For the text-containing cell, return its midpoint in [X, Y] coordinate format. 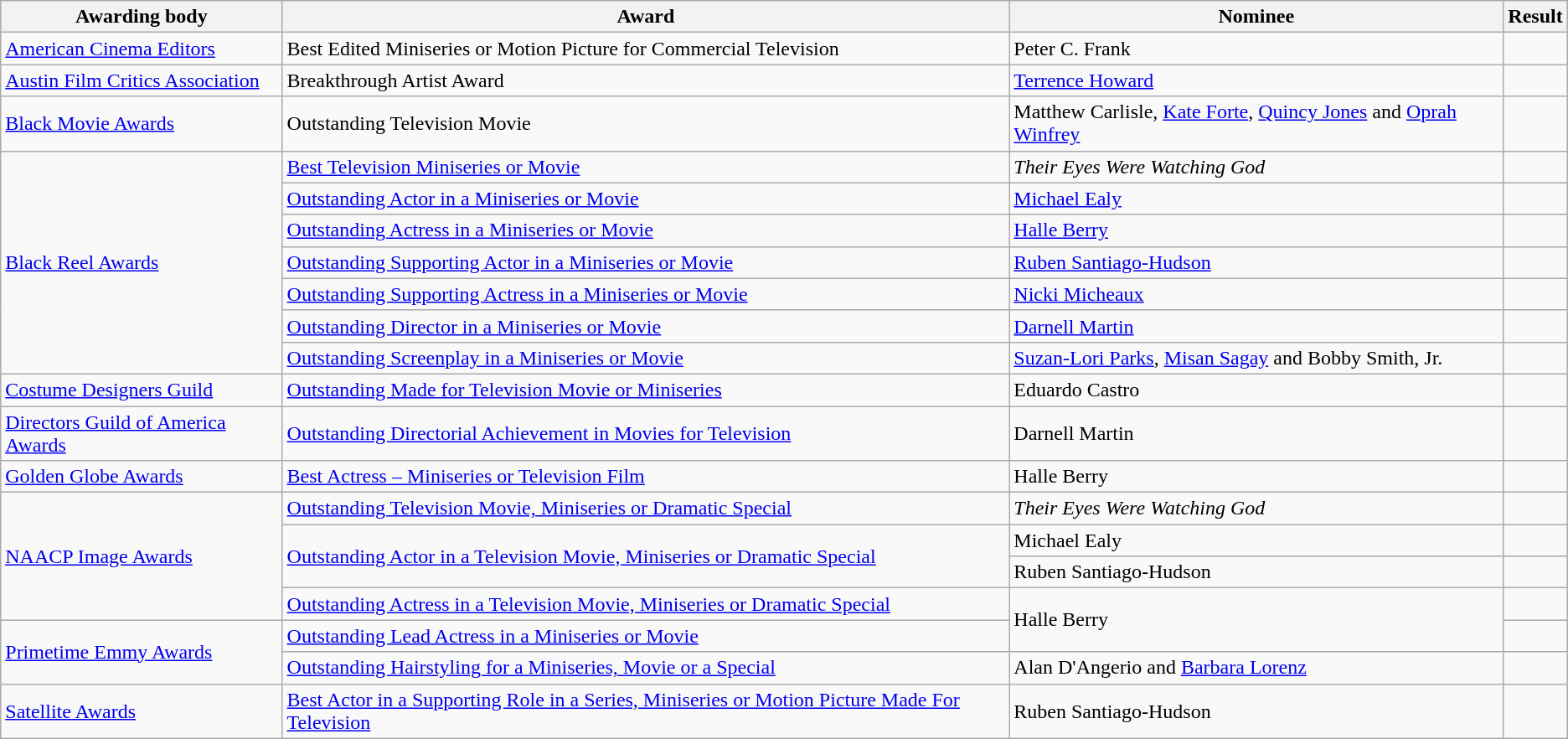
Alan D'Angerio and Barbara Lorenz [1256, 668]
Black Movie Awards [142, 124]
Award [646, 17]
Outstanding Made for Television Movie or Miniseries [646, 390]
Outstanding Lead Actress in a Miniseries or Movie [646, 636]
Outstanding Television Movie, Miniseries or Dramatic Special [646, 509]
Result [1535, 17]
Satellite Awards [142, 711]
Golden Globe Awards [142, 477]
Primetime Emmy Awards [142, 652]
Awarding body [142, 17]
Breakthrough Artist Award [646, 80]
American Cinema Editors [142, 49]
Outstanding Actress in a Television Movie, Miniseries or Dramatic Special [646, 604]
Outstanding Director in a Miniseries or Movie [646, 326]
Best Edited Miniseries or Motion Picture for Commercial Television [646, 49]
Matthew Carlisle, Kate Forte, Quincy Jones and Oprah Winfrey [1256, 124]
Outstanding Directorial Achievement in Movies for Television [646, 432]
Nicki Micheaux [1256, 294]
Outstanding Actor in a Miniseries or Movie [646, 199]
Outstanding Screenplay in a Miniseries or Movie [646, 358]
Peter C. Frank [1256, 49]
Nominee [1256, 17]
Outstanding Actress in a Miniseries or Movie [646, 230]
Outstanding Hairstyling for a Miniseries, Movie or a Special [646, 668]
Black Reel Awards [142, 262]
Outstanding Supporting Actress in a Miniseries or Movie [646, 294]
Best Television Miniseries or Movie [646, 167]
Terrence Howard [1256, 80]
Costume Designers Guild [142, 390]
Directors Guild of America Awards [142, 432]
Best Actor in a Supporting Role in a Series, Miniseries or Motion Picture Made For Television [646, 711]
Best Actress – Miniseries or Television Film [646, 477]
Outstanding Actor in a Television Movie, Miniseries or Dramatic Special [646, 556]
Outstanding Supporting Actor in a Miniseries or Movie [646, 262]
Eduardo Castro [1256, 390]
NAACP Image Awards [142, 556]
Suzan-Lori Parks, Misan Sagay and Bobby Smith, Jr. [1256, 358]
Outstanding Television Movie [646, 124]
Austin Film Critics Association [142, 80]
